From the cell containing the given text, extract its center point as [X, Y] coordinate. 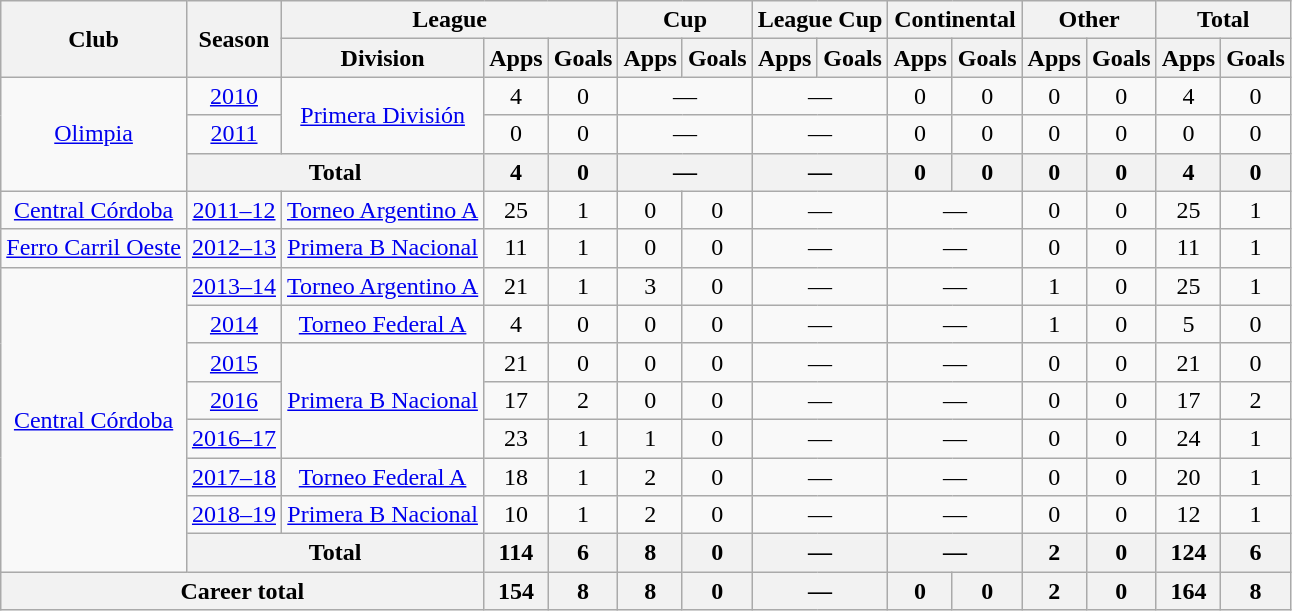
2011 [234, 134]
2015 [234, 362]
5 [1188, 324]
2014 [234, 324]
2010 [234, 96]
114 [516, 553]
18 [516, 477]
3 [650, 286]
Ferro Carril Oeste [94, 248]
2016 [234, 400]
2013–14 [234, 286]
League Cup [820, 20]
20 [1188, 477]
Club [94, 39]
Cup [685, 20]
154 [516, 591]
164 [1188, 591]
24 [1188, 438]
Continental [955, 20]
12 [1188, 515]
Division [382, 58]
2012–13 [234, 248]
2016–17 [234, 438]
League [449, 20]
Other [1089, 20]
2017–18 [234, 477]
Career total [242, 591]
2018–19 [234, 515]
124 [1188, 553]
10 [516, 515]
Primera División [382, 115]
23 [516, 438]
Season [234, 39]
2011–12 [234, 210]
Olimpia [94, 134]
